Return the [X, Y] coordinate for the center point of the cell that contains the specified text.  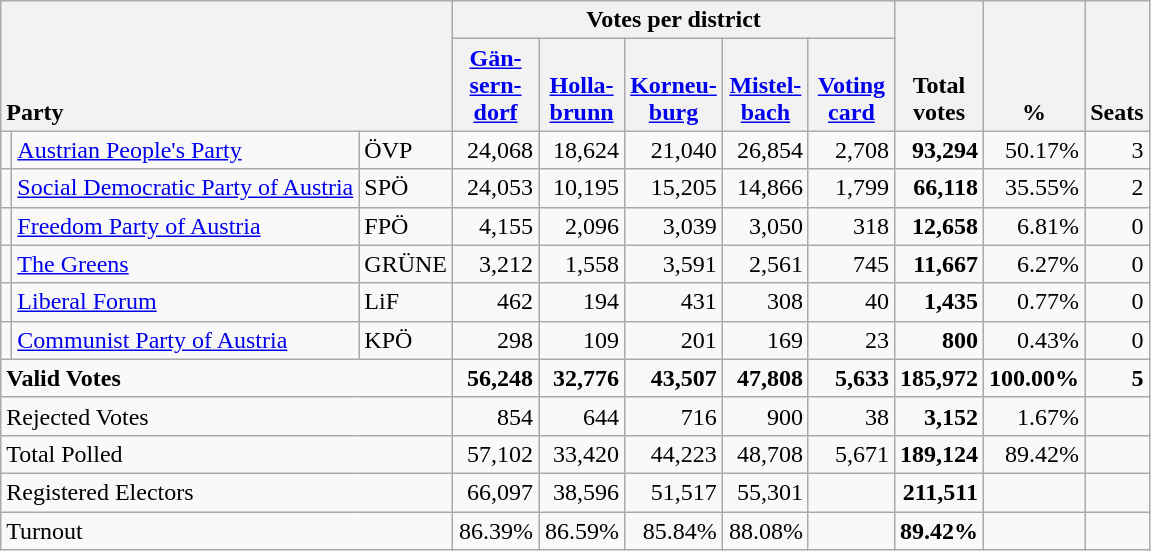
211,511 [938, 492]
86.39% [496, 531]
93,294 [938, 150]
5,671 [851, 454]
50.17% [1034, 150]
Freedom Party of Austria [186, 226]
FPÖ [406, 226]
Turnout [227, 531]
0.43% [1034, 340]
33,420 [582, 454]
194 [582, 302]
86.59% [582, 531]
32,776 [582, 378]
GRÜNE [406, 264]
85.84% [674, 531]
0.77% [1034, 302]
3 [1117, 150]
6.27% [1034, 264]
854 [496, 416]
900 [765, 416]
38 [851, 416]
Austrian People's Party [186, 150]
51,517 [674, 492]
55,301 [765, 492]
24,053 [496, 188]
2 [1117, 188]
1,558 [582, 264]
43,507 [674, 378]
189,124 [938, 454]
23 [851, 340]
SPÖ [406, 188]
Registered Electors [227, 492]
1.67% [1034, 416]
3,039 [674, 226]
Holla-brunn [582, 85]
185,972 [938, 378]
462 [496, 302]
Valid Votes [227, 378]
35.55% [1034, 188]
47,808 [765, 378]
Liberal Forum [186, 302]
2,708 [851, 150]
The Greens [186, 264]
308 [765, 302]
201 [674, 340]
109 [582, 340]
KPÖ [406, 340]
11,667 [938, 264]
56,248 [496, 378]
431 [674, 302]
2,096 [582, 226]
Votingcard [851, 85]
21,040 [674, 150]
298 [496, 340]
1,435 [938, 302]
3,591 [674, 264]
26,854 [765, 150]
6.81% [1034, 226]
57,102 [496, 454]
2,561 [765, 264]
Seats [1117, 66]
3,212 [496, 264]
745 [851, 264]
Mistel-bach [765, 85]
Votes per district [674, 20]
12,658 [938, 226]
716 [674, 416]
Communist Party of Austria [186, 340]
1,799 [851, 188]
Gän-sern-dorf [496, 85]
66,097 [496, 492]
40 [851, 302]
644 [582, 416]
14,866 [765, 188]
15,205 [674, 188]
66,118 [938, 188]
Korneu-burg [674, 85]
44,223 [674, 454]
Total Polled [227, 454]
10,195 [582, 188]
Party [227, 66]
5,633 [851, 378]
88.08% [765, 531]
3,152 [938, 416]
800 [938, 340]
Totalvotes [938, 66]
169 [765, 340]
ÖVP [406, 150]
Social Democratic Party of Austria [186, 188]
38,596 [582, 492]
LiF [406, 302]
100.00% [1034, 378]
% [1034, 66]
4,155 [496, 226]
318 [851, 226]
Rejected Votes [227, 416]
3,050 [765, 226]
48,708 [765, 454]
18,624 [582, 150]
5 [1117, 378]
24,068 [496, 150]
